Determine the (X, Y) coordinate at the center of the cell enclosing the given text.  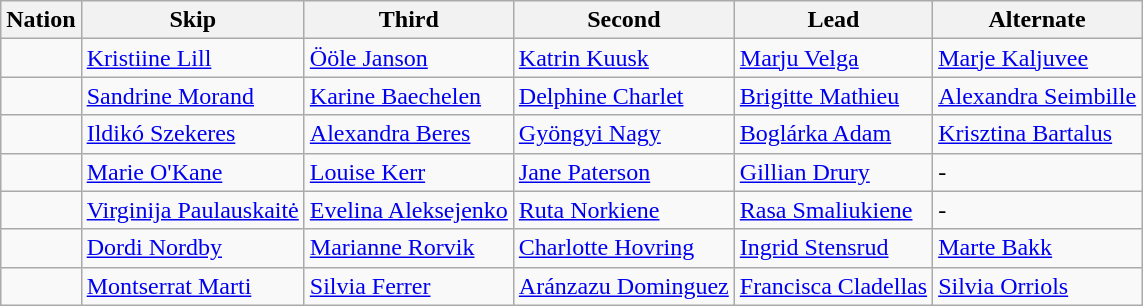
Lead (833, 20)
Ööle Janson (408, 58)
Charlotte Hovring (624, 248)
Silvia Ferrer (408, 286)
Delphine Charlet (624, 96)
Marie O'Kane (192, 172)
Ingrid Stensrud (833, 248)
Marte Bakk (1038, 248)
Rasa Smaliukiene (833, 210)
Jane Paterson (624, 172)
Dordi Nordby (192, 248)
Sandrine Morand (192, 96)
Third (408, 20)
Aránzazu Dominguez (624, 286)
Gyöngyi Nagy (624, 134)
Gillian Drury (833, 172)
Kristiine Lill (192, 58)
Ildikó Szekeres (192, 134)
Ruta Norkiene (624, 210)
Francisca Cladellas (833, 286)
Brigitte Mathieu (833, 96)
Boglárka Adam (833, 134)
Second (624, 20)
Katrin Kuusk (624, 58)
Evelina Aleksejenko (408, 210)
Karine Baechelen (408, 96)
Marje Kaljuvee (1038, 58)
Krisztina Bartalus (1038, 134)
Virginija Paulauskaitė (192, 210)
Skip (192, 20)
Montserrat Marti (192, 286)
Alexandra Seimbille (1038, 96)
Marju Velga (833, 58)
Louise Kerr (408, 172)
Marianne Rorvik (408, 248)
Alexandra Beres (408, 134)
Silvia Orriols (1038, 286)
Alternate (1038, 20)
Nation (41, 20)
